From the cell containing the given text, extract its center point as (x, y) coordinate. 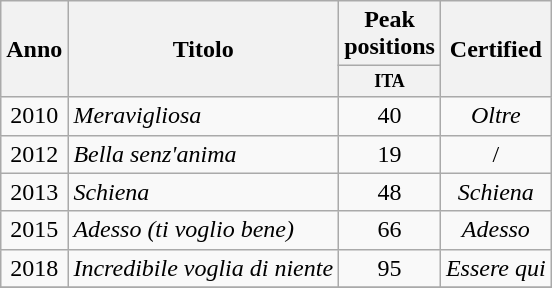
Adesso (496, 230)
Essere qui (496, 268)
2015 (34, 230)
95 (390, 268)
48 (390, 192)
Oltre (496, 116)
2013 (34, 192)
2018 (34, 268)
66 (390, 230)
Peak positions (390, 34)
2012 (34, 154)
Certified (496, 49)
Incredibile voglia di niente (204, 268)
Adesso (ti voglio bene) (204, 230)
19 (390, 154)
ITA (390, 82)
Meravigliosa (204, 116)
Bella senz'anima (204, 154)
/ (496, 154)
Anno (34, 49)
40 (390, 116)
2010 (34, 116)
Titolo (204, 49)
